Search for the cell housing the specified text and yield its (x, y) center coordinate. 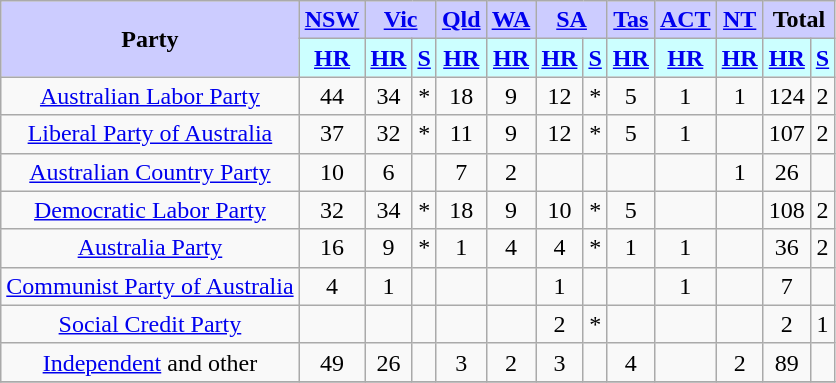
NT (740, 20)
Liberal Party of Australia (150, 134)
44 (332, 96)
Qld (461, 20)
Tas (630, 20)
6 (388, 172)
Independent and other (150, 362)
Australian Country Party (150, 172)
WA (511, 20)
SA (572, 20)
NSW (332, 20)
Communist Party of Australia (150, 286)
11 (461, 134)
Party (150, 39)
ACT (685, 20)
Australian Labor Party (150, 96)
89 (786, 362)
16 (332, 248)
Social Credit Party (150, 324)
49 (332, 362)
Total (798, 20)
Democratic Labor Party (150, 210)
36 (786, 248)
108 (786, 210)
107 (786, 134)
Australia Party (150, 248)
Vic (400, 20)
124 (786, 96)
37 (332, 134)
